Return [X, Y] of the center of cell containing provided text 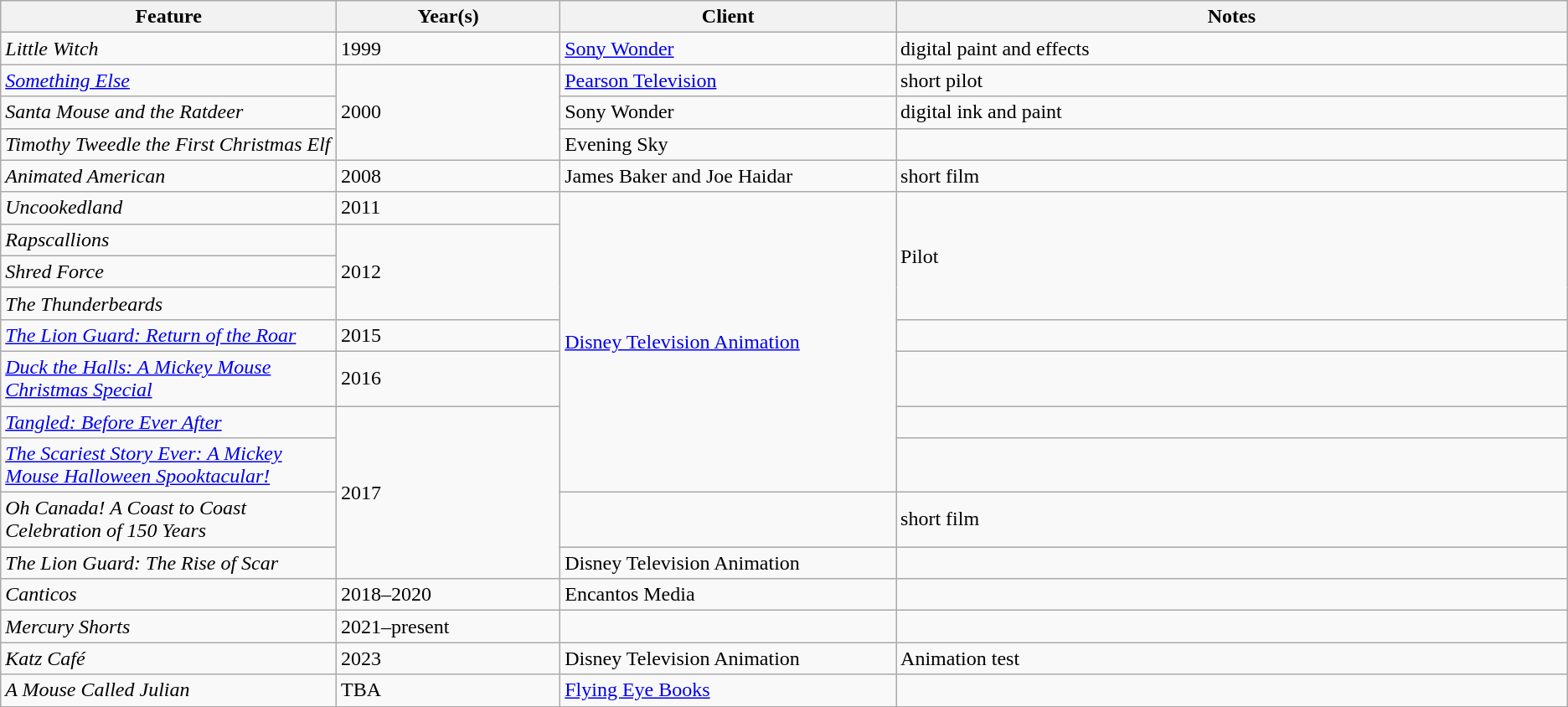
Pilot [1232, 255]
Something Else [169, 80]
A Mouse Called Julian [169, 690]
Flying Eye Books [729, 690]
Client [729, 17]
2016 [449, 379]
Mercury Shorts [169, 627]
Shred Force [169, 271]
Oh Canada! A Coast to Coast Celebration of 150 Years [169, 519]
Year(s) [449, 17]
The Lion Guard: Return of the Roar [169, 335]
Animated American [169, 176]
Timothy Tweedle the First Christmas Elf [169, 144]
TBA [449, 690]
The Thunderbeards [169, 303]
2017 [449, 492]
Animation test [1232, 658]
2000 [449, 112]
1999 [449, 49]
Katz Café [169, 658]
Duck the Halls: A Mickey Mouse Christmas Special [169, 379]
Little Witch [169, 49]
2011 [449, 208]
Evening Sky [729, 144]
Rapscallions [169, 240]
2012 [449, 271]
short pilot [1232, 80]
2023 [449, 658]
Canticos [169, 595]
Santa Mouse and the Ratdeer [169, 112]
Feature [169, 17]
digital paint and effects [1232, 49]
Encantos Media [729, 595]
2015 [449, 335]
Uncookedland [169, 208]
2018–2020 [449, 595]
2008 [449, 176]
James Baker and Joe Haidar [729, 176]
2021–present [449, 627]
digital ink and paint [1232, 112]
Pearson Television [729, 80]
Notes [1232, 17]
The Lion Guard: The Rise of Scar [169, 563]
Tangled: Before Ever After [169, 421]
The Scariest Story Ever: A Mickey Mouse Halloween Spooktacular! [169, 466]
